Detect which cell encompasses the target text, then output its [x, y] center coordinate. 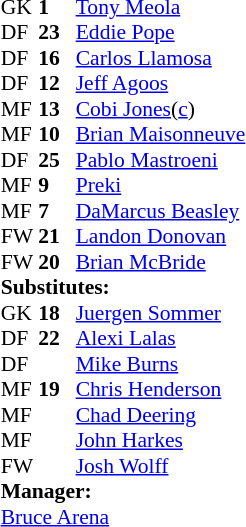
Jeff Agoos [161, 83]
Pablo Mastroeni [161, 160]
DaMarcus Beasley [161, 211]
Preki [161, 185]
Josh Wolff [161, 466]
13 [57, 109]
22 [57, 339]
Juergen Sommer [161, 313]
Brian Maisonneuve [161, 135]
12 [57, 83]
Cobi Jones(c) [161, 109]
Manager: [124, 491]
Alexi Lalas [161, 339]
Landon Donovan [161, 237]
Carlos Llamosa [161, 58]
10 [57, 135]
20 [57, 262]
GK [20, 313]
16 [57, 58]
Chris Henderson [161, 389]
John Harkes [161, 441]
9 [57, 185]
25 [57, 160]
19 [57, 389]
Mike Burns [161, 364]
21 [57, 237]
18 [57, 313]
7 [57, 211]
Substitutes: [124, 287]
23 [57, 33]
Chad Deering [161, 415]
Eddie Pope [161, 33]
Brian McBride [161, 262]
